Output the (x, y) coordinate of the center of the cell containing the given text.  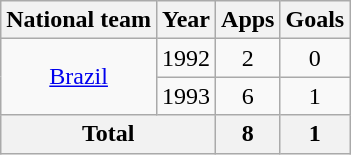
6 (248, 96)
1992 (186, 58)
Brazil (79, 77)
2 (248, 58)
National team (79, 20)
1993 (186, 96)
0 (315, 58)
Goals (315, 20)
Apps (248, 20)
Total (108, 134)
Year (186, 20)
8 (248, 134)
